Scan for the cell matching the given text and deliver its (x, y) coordinate at center. 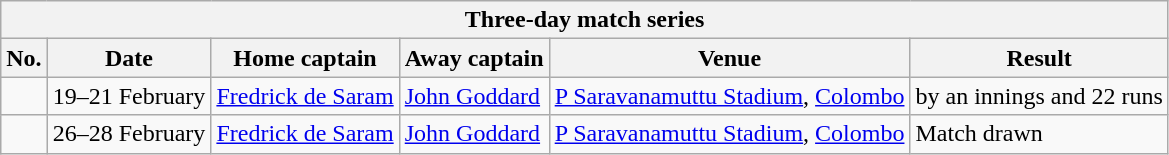
19–21 February (129, 96)
Home captain (305, 58)
Venue (730, 58)
Result (1039, 58)
Away captain (474, 58)
Three-day match series (585, 20)
Date (129, 58)
Match drawn (1039, 134)
No. (24, 58)
26–28 February (129, 134)
by an innings and 22 runs (1039, 96)
